Capture the cell that displays the provided text and extract its [X, Y] central coordinate. 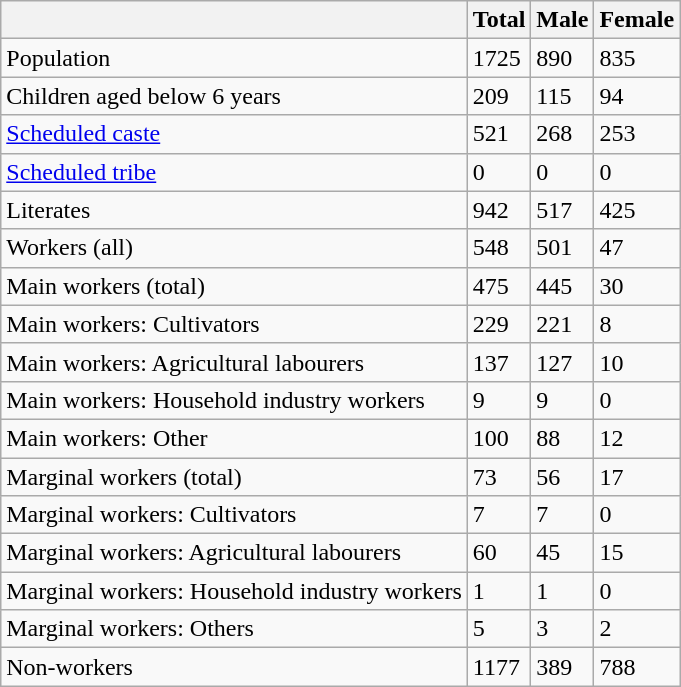
425 [637, 210]
12 [637, 438]
45 [562, 553]
229 [499, 324]
942 [499, 210]
10 [637, 362]
1725 [499, 58]
94 [637, 96]
17 [637, 477]
Marginal workers: Household industry workers [234, 591]
521 [499, 134]
221 [562, 324]
47 [637, 248]
445 [562, 286]
548 [499, 248]
56 [562, 477]
Male [562, 20]
2 [637, 629]
Main workers: Other [234, 438]
Population [234, 58]
Main workers (total) [234, 286]
Main workers: Household industry workers [234, 400]
Marginal workers (total) [234, 477]
Total [499, 20]
Literates [234, 210]
Non-workers [234, 667]
890 [562, 58]
8 [637, 324]
15 [637, 553]
1177 [499, 667]
Main workers: Cultivators [234, 324]
3 [562, 629]
127 [562, 362]
475 [499, 286]
Female [637, 20]
Workers (all) [234, 248]
Children aged below 6 years [234, 96]
60 [499, 553]
268 [562, 134]
88 [562, 438]
501 [562, 248]
Marginal workers: Others [234, 629]
Marginal workers: Agricultural labourers [234, 553]
5 [499, 629]
253 [637, 134]
Scheduled tribe [234, 172]
115 [562, 96]
Main workers: Agricultural labourers [234, 362]
100 [499, 438]
389 [562, 667]
73 [499, 477]
137 [499, 362]
30 [637, 286]
Scheduled caste [234, 134]
788 [637, 667]
209 [499, 96]
835 [637, 58]
517 [562, 210]
Marginal workers: Cultivators [234, 515]
